Detect which cell encompasses the target text, then output its (x, y) center coordinate. 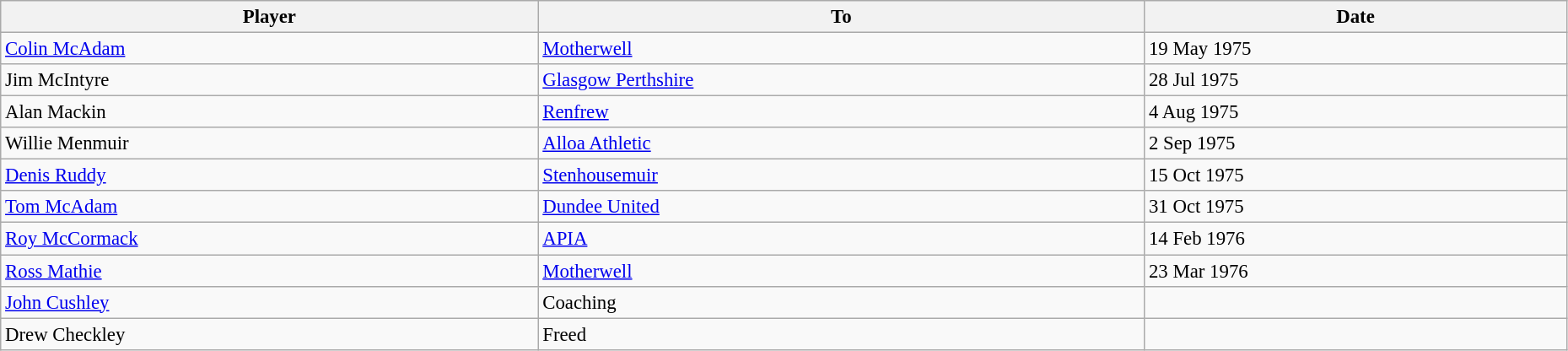
2 Sep 1975 (1356, 143)
Date (1356, 17)
15 Oct 1975 (1356, 175)
28 Jul 1975 (1356, 80)
Player (270, 17)
Renfrew (842, 112)
Alan Mackin (270, 112)
Glasgow Perthshire (842, 80)
John Cushley (270, 302)
Willie Menmuir (270, 143)
14 Feb 1976 (1356, 239)
Stenhousemuir (842, 175)
Tom McAdam (270, 207)
19 May 1975 (1356, 49)
Coaching (842, 302)
Denis Ruddy (270, 175)
Freed (842, 334)
Jim McIntyre (270, 80)
23 Mar 1976 (1356, 271)
31 Oct 1975 (1356, 207)
Ross Mathie (270, 271)
4 Aug 1975 (1356, 112)
Drew Checkley (270, 334)
Dundee United (842, 207)
Colin McAdam (270, 49)
To (842, 17)
APIA (842, 239)
Alloa Athletic (842, 143)
Roy McCormack (270, 239)
